Pinpoint the cell where the given text exists, returning its [x, y] midpoint coordinate. 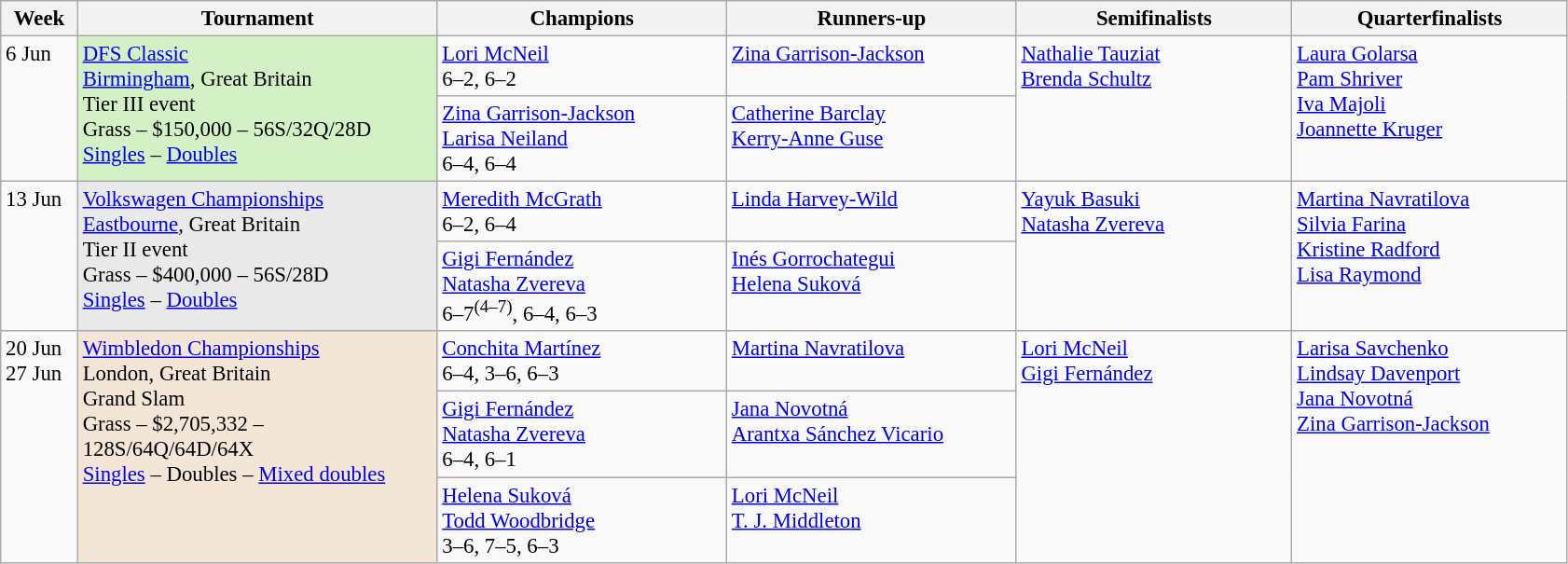
Martina Navratilova Silvia Farina Kristine Radford Lisa Raymond [1430, 257]
Larisa Savchenko Lindsay Davenport Jana Novotná Zina Garrison-Jackson [1430, 447]
Lori McNeil T. J. Middleton [873, 520]
Gigi Fernández Natasha Zvereva 6–7(4–7), 6–4, 6–3 [582, 286]
Lori McNeil Gigi Fernández [1154, 447]
Semifinalists [1154, 19]
Nathalie Tauziat Brenda Schultz [1154, 109]
Laura Golarsa Pam Shriver Iva Majoli Joannette Kruger [1430, 109]
Jana Novotná Arantxa Sánchez Vicario [873, 434]
Lori McNeil6–2, 6–2 [582, 67]
Volkswagen Championships Eastbourne, Great BritainTier II eventGrass – $400,000 – 56S/28D Singles – Doubles [257, 257]
Meredith McGrath6–2, 6–4 [582, 213]
DFS Classic Birmingham, Great BritainTier III eventGrass – $150,000 – 56S/32Q/28D Singles – Doubles [257, 109]
Gigi Fernández Natasha Zvereva 6–4, 6–1 [582, 434]
20 Jun27 Jun [39, 447]
Runners-up [873, 19]
Quarterfinalists [1430, 19]
Wimbledon Championships London, Great BritainGrand Slam Grass – $2,705,332 – 128S/64Q/64D/64X Singles – Doubles – Mixed doubles [257, 447]
Zina Garrison-Jackson Larisa Neiland 6–4, 6–4 [582, 139]
6 Jun [39, 109]
Martina Navratilova [873, 362]
Week [39, 19]
Zina Garrison-Jackson [873, 67]
Conchita Martínez6–4, 3–6, 6–3 [582, 362]
Inés Gorrochategui Helena Suková [873, 286]
Linda Harvey-Wild [873, 213]
13 Jun [39, 257]
Catherine Barclay Kerry-Anne Guse [873, 139]
Yayuk Basuki Natasha Zvereva [1154, 257]
Champions [582, 19]
Tournament [257, 19]
Helena Suková Todd Woodbridge 3–6, 7–5, 6–3 [582, 520]
